Find where the given text appears and provide that cell's center as (x, y) coordinate. 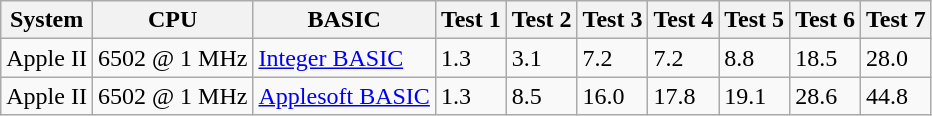
CPU (172, 20)
Test 6 (826, 20)
17.8 (684, 96)
Test 7 (896, 20)
16.0 (612, 96)
System (47, 20)
44.8 (896, 96)
3.1 (542, 58)
19.1 (754, 96)
28.6 (826, 96)
Test 1 (470, 20)
Test 2 (542, 20)
Test 3 (612, 20)
18.5 (826, 58)
8.5 (542, 96)
28.0 (896, 58)
8.8 (754, 58)
Test 5 (754, 20)
Test 4 (684, 20)
Applesoft BASIC (344, 96)
BASIC (344, 20)
Integer BASIC (344, 58)
